For the text-containing cell, return its midpoint in [x, y] coordinate format. 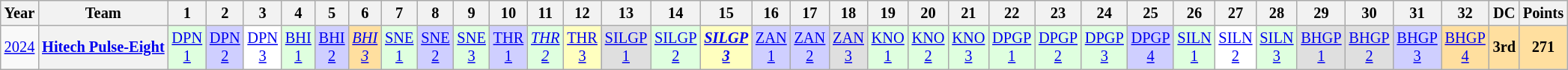
DPGP1 [1012, 47]
3rd [1504, 47]
SNE3 [472, 47]
DPGP2 [1058, 47]
25 [1151, 13]
32 [1465, 13]
26 [1194, 13]
11 [545, 13]
20 [929, 13]
ZAN2 [810, 47]
18 [848, 13]
DC [1504, 13]
Hitech Pulse-Eight [103, 47]
SILN2 [1236, 47]
9 [472, 13]
16 [771, 13]
12 [582, 13]
27 [1236, 13]
2 [225, 13]
15 [726, 13]
14 [675, 13]
BHGP3 [1417, 47]
6 [365, 13]
THR1 [508, 47]
4 [298, 13]
271 [1543, 47]
SILGP2 [675, 47]
DPN2 [225, 47]
BHGP1 [1321, 47]
22 [1012, 13]
8 [435, 13]
7 [399, 13]
KNO2 [929, 47]
ZAN3 [848, 47]
17 [810, 13]
BHGP2 [1369, 47]
21 [968, 13]
SNE1 [399, 47]
5 [332, 13]
THR2 [545, 47]
ZAN1 [771, 47]
SNE2 [435, 47]
DPN3 [262, 47]
KNO1 [888, 47]
BHI2 [332, 47]
31 [1417, 13]
Points [1543, 13]
THR3 [582, 47]
Year [19, 13]
SILN3 [1276, 47]
3 [262, 13]
29 [1321, 13]
DPGP3 [1104, 47]
23 [1058, 13]
10 [508, 13]
19 [888, 13]
28 [1276, 13]
SILGP1 [626, 47]
BHGP4 [1465, 47]
SILN1 [1194, 47]
1 [187, 13]
30 [1369, 13]
SILGP3 [726, 47]
DPN1 [187, 47]
DPGP4 [1151, 47]
KNO3 [968, 47]
Team [103, 13]
BHI1 [298, 47]
2024 [19, 47]
BHI3 [365, 47]
13 [626, 13]
24 [1104, 13]
